Find where the given text appears and provide that cell's center as (X, Y) coordinate. 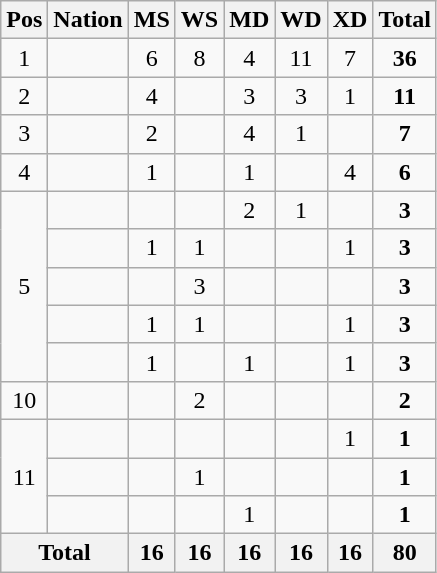
36 (405, 58)
MD (250, 20)
Nation (88, 20)
Pos (24, 20)
8 (199, 58)
80 (405, 553)
10 (24, 400)
XD (350, 20)
WD (301, 20)
5 (24, 286)
MS (152, 20)
WS (199, 20)
